Search for the cell housing the specified text and yield its [X, Y] center coordinate. 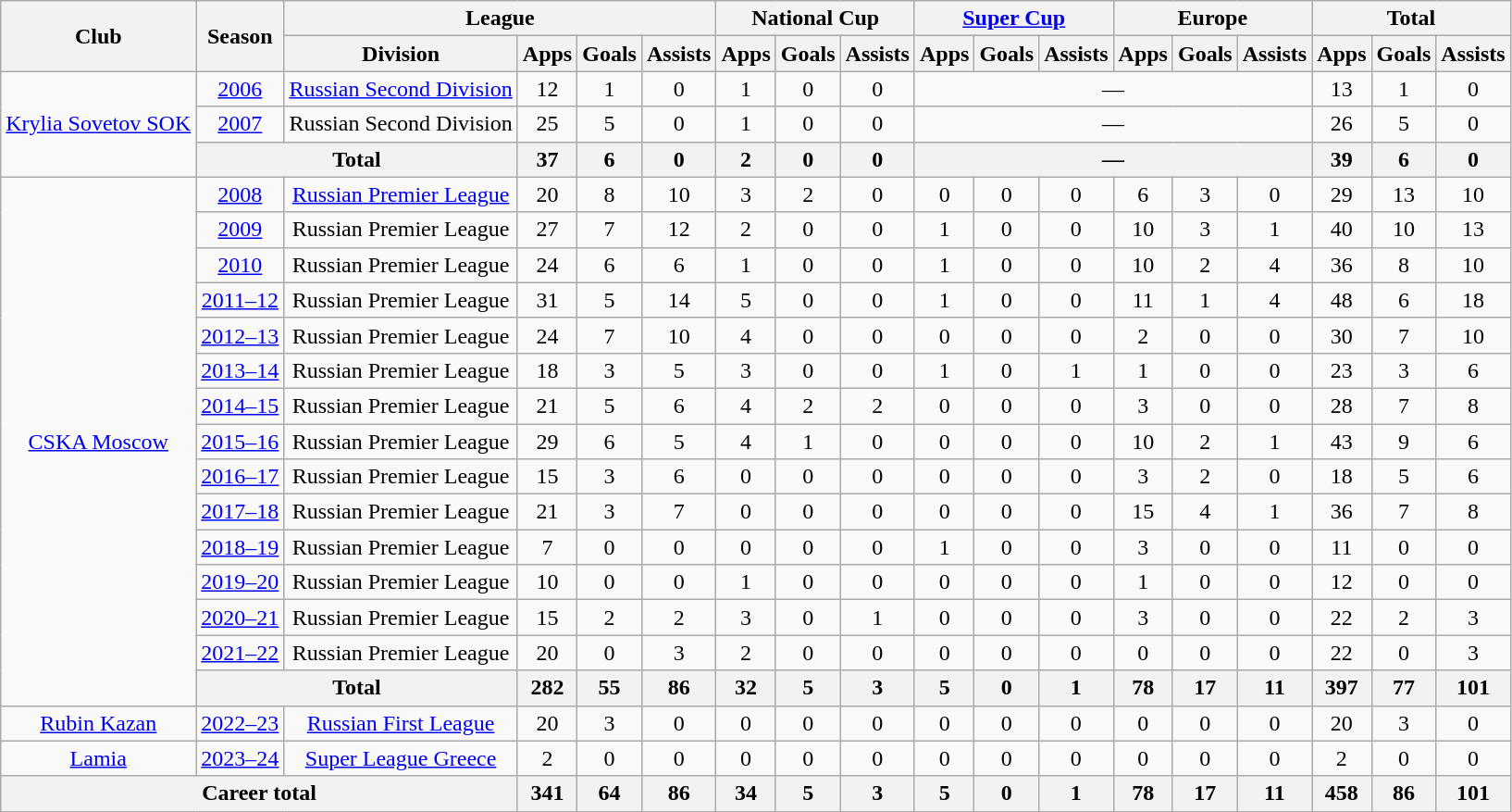
CSKA Moscow [98, 441]
2006 [241, 89]
2016–17 [241, 477]
64 [610, 793]
27 [547, 230]
Club [98, 36]
Career total [259, 793]
2010 [241, 265]
30 [1342, 335]
31 [547, 300]
2007 [241, 124]
2009 [241, 230]
2012–13 [241, 335]
39 [1342, 159]
Super League Greece [401, 758]
26 [1342, 124]
40 [1342, 230]
Season [241, 36]
48 [1342, 300]
43 [1342, 442]
2019–20 [241, 582]
2023–24 [241, 758]
25 [547, 124]
2015–16 [241, 442]
2022–23 [241, 723]
2017–18 [241, 512]
2021–22 [241, 653]
Russian First League [401, 723]
397 [1342, 688]
Europe [1212, 19]
77 [1404, 688]
55 [610, 688]
2014–15 [241, 406]
Krylia Sovetov SOK [98, 124]
Division [401, 54]
28 [1342, 406]
14 [678, 300]
9 [1404, 442]
23 [1342, 370]
Super Cup [1014, 19]
Rubin Kazan [98, 723]
2020–21 [241, 618]
341 [547, 793]
2008 [241, 194]
2013–14 [241, 370]
League [500, 19]
2018–19 [241, 547]
37 [547, 159]
National Cup [816, 19]
34 [746, 793]
282 [547, 688]
2011–12 [241, 300]
32 [746, 688]
Lamia [98, 758]
458 [1342, 793]
